Output the [x, y] coordinate of the center of the cell containing the given text.  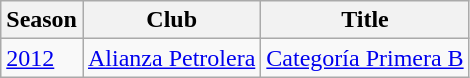
Title [365, 20]
Alianza Petrolera [171, 58]
Club [171, 20]
Season [42, 20]
2012 [42, 58]
Categoría Primera B [365, 58]
